Return [x, y] of the center of cell containing provided text 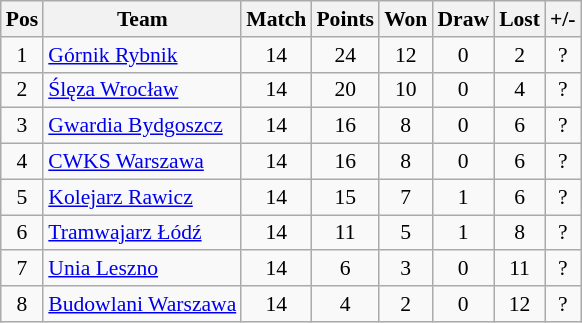
Match [276, 19]
CWKS Warszawa [142, 162]
Team [142, 19]
Kolejarz Rawicz [142, 197]
Budowlani Warszawa [142, 304]
24 [345, 55]
Won [406, 19]
Gwardia Bydgoszcz [142, 126]
+/- [563, 19]
Górnik Rybnik [142, 55]
Tramwajarz Łódź [142, 233]
Ślęza Wrocław [142, 90]
Draw [463, 19]
10 [406, 90]
15 [345, 197]
20 [345, 90]
Points [345, 19]
Unia Leszno [142, 269]
Pos [22, 19]
Lost [520, 19]
